Output the (X, Y) coordinate of the center of the cell containing the given text.  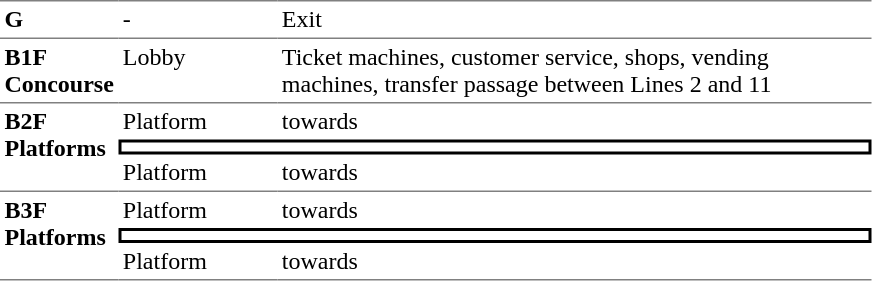
B2F Platforms (59, 148)
- (198, 19)
B3F Platforms (59, 236)
B1FConcourse (59, 71)
Exit (574, 19)
Ticket machines, customer service, shops, vending machines, transfer passage between Lines 2 and 11 (574, 71)
Lobby (198, 71)
G (59, 19)
